Scan for the cell matching the given text and deliver its (x, y) coordinate at center. 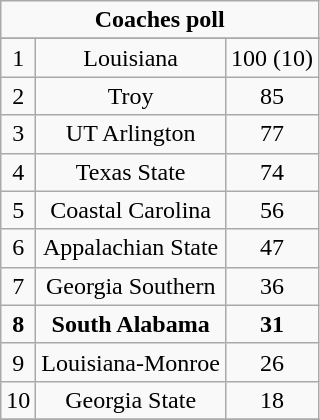
2 (18, 96)
56 (272, 210)
9 (18, 362)
Louisiana-Monroe (131, 362)
7 (18, 286)
26 (272, 362)
6 (18, 248)
36 (272, 286)
UT Arlington (131, 134)
18 (272, 400)
Georgia State (131, 400)
Louisiana (131, 58)
77 (272, 134)
100 (10) (272, 58)
Troy (131, 96)
85 (272, 96)
4 (18, 172)
Coaches poll (160, 20)
47 (272, 248)
Texas State (131, 172)
8 (18, 324)
3 (18, 134)
31 (272, 324)
Appalachian State (131, 248)
5 (18, 210)
Coastal Carolina (131, 210)
10 (18, 400)
South Alabama (131, 324)
Georgia Southern (131, 286)
1 (18, 58)
74 (272, 172)
